Determine the [X, Y] coordinate at the center of the cell enclosing the given text.  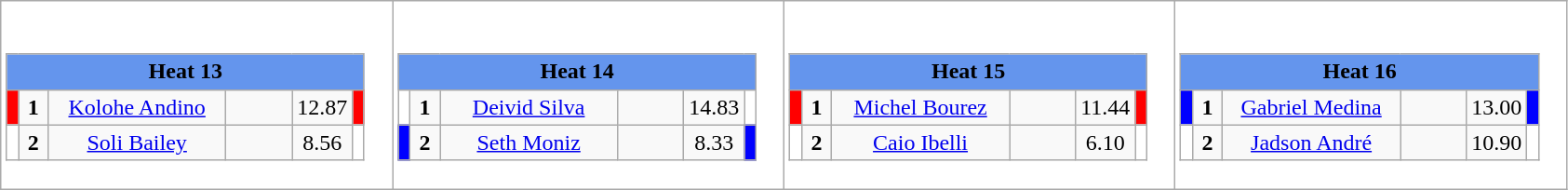
10.90 [1496, 142]
Caio Ibelli [921, 142]
Gabriel Medina [1312, 107]
Heat 16 1 Gabriel Medina 13.00 2 Jadson André 10.90 [1372, 95]
Seth Moniz [529, 142]
Deivid Silva [529, 107]
14.83 [715, 107]
Heat 13 1 Kolohe Andino 12.87 2 Soli Bailey 8.56 [197, 95]
6.10 [1106, 142]
Heat 14 1 Deivid Silva 14.83 2 Seth Moniz 8.33 [588, 95]
Heat 15 1 Michel Bourez 11.44 2 Caio Ibelli 6.10 [980, 95]
Michel Bourez [921, 107]
11.44 [1106, 107]
Heat 14 [577, 72]
8.33 [715, 142]
Heat 13 [185, 72]
8.56 [322, 142]
Soli Bailey [138, 142]
Kolohe Andino [138, 107]
Jadson André [1312, 142]
Heat 16 [1360, 72]
12.87 [322, 107]
13.00 [1496, 107]
Heat 15 [968, 72]
